Extract the (x, y) coordinate from the center of the cell holding the provided text.  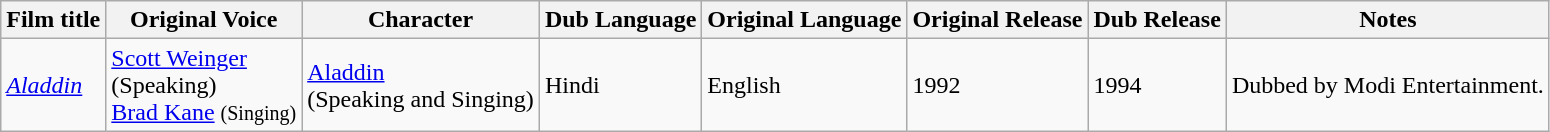
Dubbed by Modi Entertainment. (1388, 85)
Notes (1388, 20)
Original Release (998, 20)
Dub Release (1157, 20)
English (804, 85)
Original Voice (204, 20)
Hindi (620, 85)
Scott Weinger (Speaking) Brad Kane (Singing) (204, 85)
Aladdin (Speaking and Singing) (421, 85)
1994 (1157, 85)
Dub Language (620, 20)
Character (421, 20)
Film title (54, 20)
Original Language (804, 20)
1992 (998, 85)
Aladdin (54, 85)
